Capture the cell that displays the provided text and extract its [x, y] central coordinate. 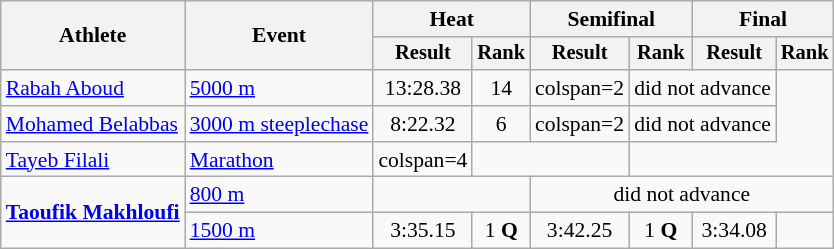
Heat [452, 19]
Rabah Aboud [93, 88]
Semifinal [612, 19]
3:42.25 [580, 231]
Event [280, 36]
6 [501, 124]
8:22.32 [422, 124]
Taoufik Makhloufi [93, 212]
Athlete [93, 36]
800 m [280, 195]
3:35.15 [422, 231]
1500 m [280, 231]
5000 m [280, 88]
3000 m steeplechase [280, 124]
13:28.38 [422, 88]
14 [501, 88]
Marathon [280, 160]
Mohamed Belabbas [93, 124]
colspan=4 [422, 160]
Tayeb Filali [93, 160]
3:34.08 [734, 231]
Final [764, 19]
